Provide the (x, y) coordinate of the cell's center where the given text is located.  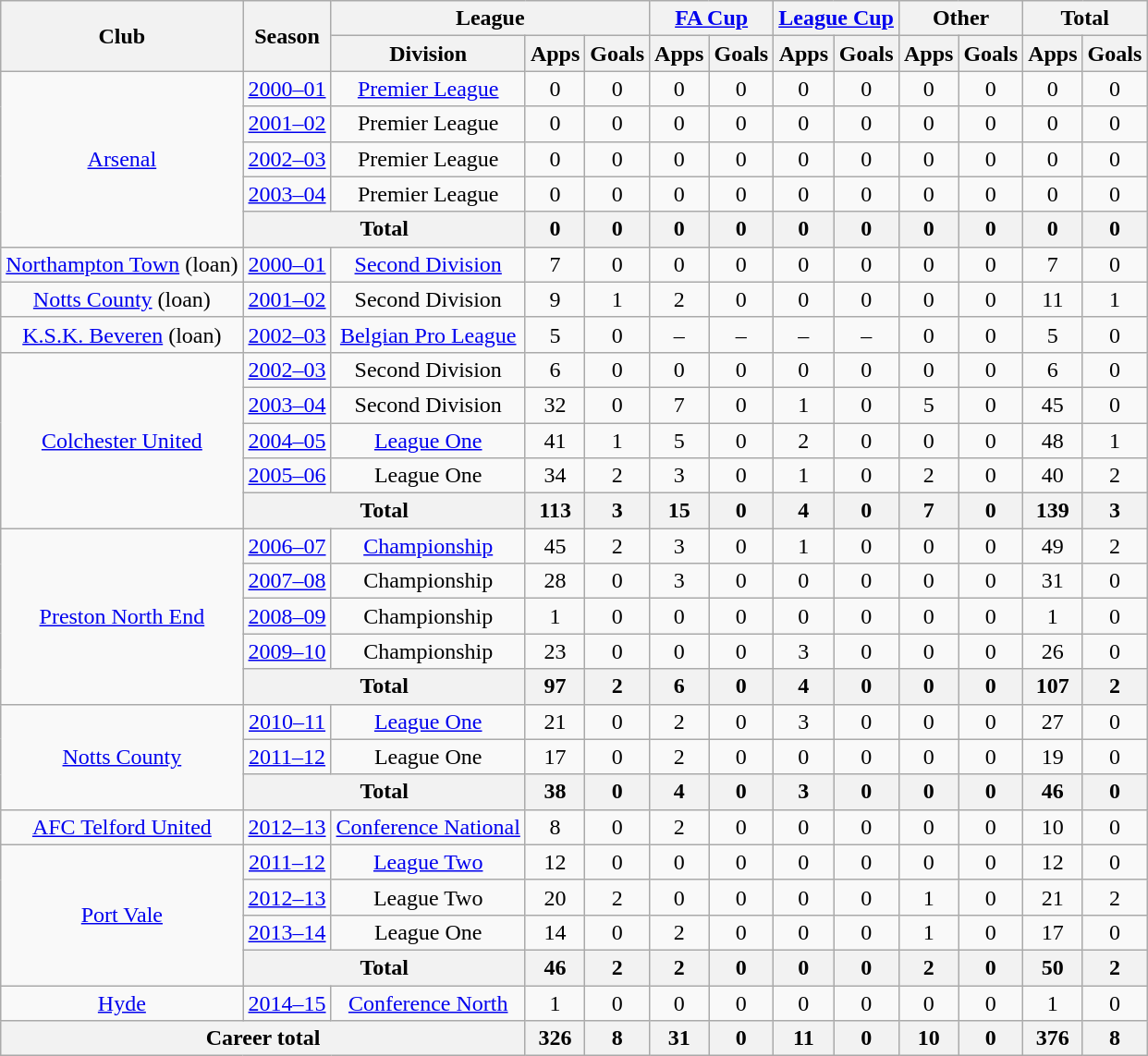
2004–05 (287, 441)
League (490, 18)
Conference North (428, 1002)
Hyde (122, 1002)
AFC Telford United (122, 827)
48 (1053, 441)
Port Vale (122, 915)
K.S.K. Beveren (loan) (122, 334)
Arsenal (122, 159)
34 (555, 476)
Club (122, 36)
40 (1053, 476)
Career total (263, 1038)
2008–09 (287, 616)
2010–11 (287, 722)
Belgian Pro League (428, 334)
139 (1053, 511)
9 (555, 299)
2005–06 (287, 476)
14 (555, 932)
Notts County (loan) (122, 299)
49 (1053, 546)
2006–07 (287, 546)
Season (287, 36)
20 (555, 897)
2007–08 (287, 581)
FA Cup (712, 18)
23 (555, 651)
Conference National (428, 827)
32 (555, 405)
28 (555, 581)
Division (428, 54)
376 (1053, 1038)
15 (679, 511)
27 (1053, 722)
26 (1053, 651)
113 (555, 511)
50 (1053, 967)
League Cup (837, 18)
Notts County (122, 757)
Other (960, 18)
107 (1053, 686)
41 (555, 441)
97 (555, 686)
Northampton Town (loan) (122, 264)
2014–15 (287, 1002)
Preston North End (122, 616)
2009–10 (287, 651)
2013–14 (287, 932)
Colchester United (122, 440)
19 (1053, 757)
38 (555, 792)
326 (555, 1038)
